Provide the [X, Y] coordinate of the cell's center where the given text is located.  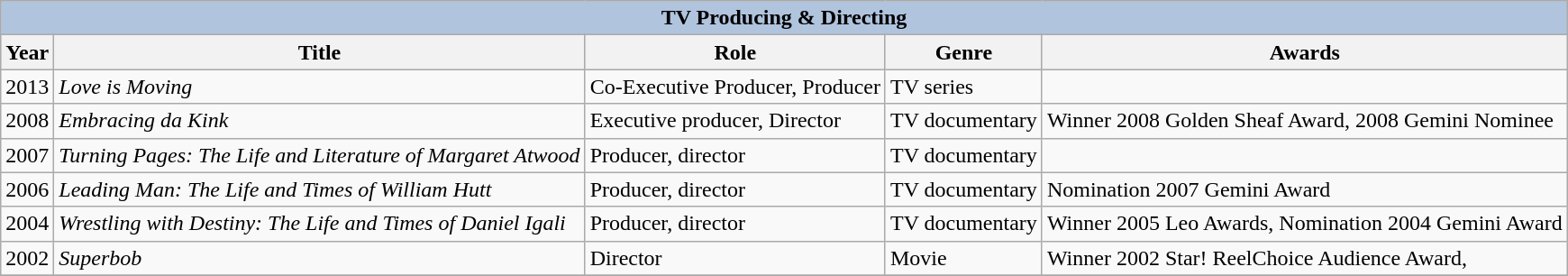
Awards [1305, 52]
Superbob [319, 258]
Nomination 2007 Gemini Award [1305, 189]
2013 [27, 87]
Embracing da Kink [319, 121]
Year [27, 52]
TV Producing & Directing [784, 18]
Executive producer, Director [735, 121]
Turning Pages: The Life and Literature of Margaret Atwood [319, 155]
TV series [963, 87]
Love is Moving [319, 87]
2007 [27, 155]
Movie [963, 258]
2008 [27, 121]
Director [735, 258]
2006 [27, 189]
2002 [27, 258]
Leading Man: The Life and Times of William Hutt [319, 189]
Co-Executive Producer, Producer [735, 87]
Winner 2008 Golden Sheaf Award, 2008 Gemini Nominee [1305, 121]
Wrestling with Destiny: The Life and Times of Daniel Igali [319, 224]
2004 [27, 224]
Role [735, 52]
Winner 2002 Star! ReelChoice Audience Award, [1305, 258]
Genre [963, 52]
Title [319, 52]
Winner 2005 Leo Awards, Nomination 2004 Gemini Award [1305, 224]
